Find where the given text appears and provide that cell's center as [X, Y] coordinate. 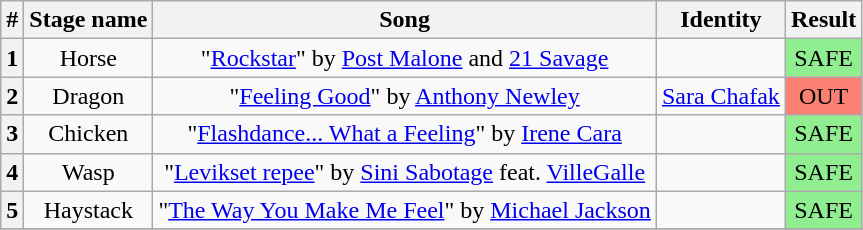
Horse [88, 58]
Chicken [88, 134]
"The Way You Make Me Feel" by Michael Jackson [405, 210]
2 [12, 96]
Result [823, 20]
# [12, 20]
Wasp [88, 172]
Haystack [88, 210]
OUT [823, 96]
"Feeling Good" by Anthony Newley [405, 96]
5 [12, 210]
Dragon [88, 96]
1 [12, 58]
Song [405, 20]
3 [12, 134]
"Rockstar" by Post Malone and 21 Savage [405, 58]
4 [12, 172]
Stage name [88, 20]
Sara Chafak [720, 96]
"Levikset repee" by Sini Sabotage feat. VilleGalle [405, 172]
"Flashdance... What a Feeling" by Irene Cara [405, 134]
Identity [720, 20]
